Search for the cell housing the specified text and yield its [X, Y] center coordinate. 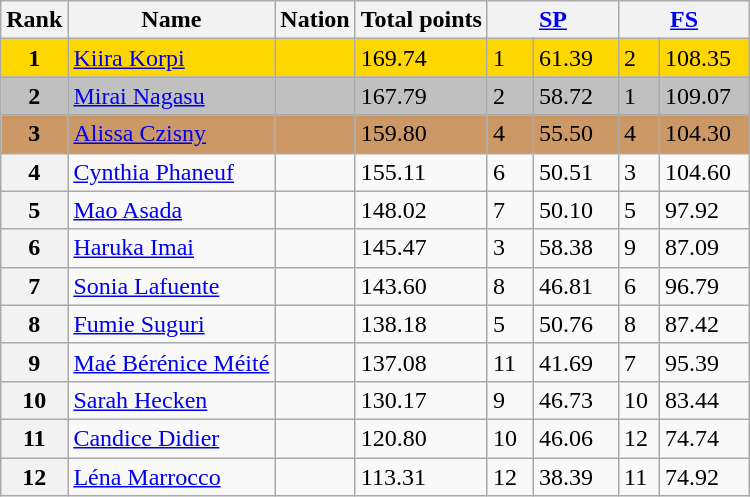
50.76 [576, 324]
Maé Bérénice Méité [172, 362]
Nation [315, 20]
Alissa Czisny [172, 134]
38.39 [576, 477]
74.74 [705, 438]
Mirai Nagasu [172, 96]
41.69 [576, 362]
Kiira Korpi [172, 58]
55.50 [576, 134]
SP [552, 20]
Sarah Hecken [172, 400]
Léna Marrocco [172, 477]
61.39 [576, 58]
FS [684, 20]
46.06 [576, 438]
159.80 [421, 134]
46.73 [576, 400]
83.44 [705, 400]
50.10 [576, 210]
58.72 [576, 96]
104.60 [705, 172]
109.07 [705, 96]
50.51 [576, 172]
113.31 [421, 477]
104.30 [705, 134]
169.74 [421, 58]
Sonia Lafuente [172, 286]
137.08 [421, 362]
Total points [421, 20]
95.39 [705, 362]
74.92 [705, 477]
148.02 [421, 210]
120.80 [421, 438]
108.35 [705, 58]
Mao Asada [172, 210]
Rank [34, 20]
155.11 [421, 172]
58.38 [576, 248]
138.18 [421, 324]
167.79 [421, 96]
96.79 [705, 286]
143.60 [421, 286]
97.92 [705, 210]
Haruka Imai [172, 248]
87.09 [705, 248]
145.47 [421, 248]
Candice Didier [172, 438]
87.42 [705, 324]
Fumie Suguri [172, 324]
46.81 [576, 286]
Name [172, 20]
130.17 [421, 400]
Cynthia Phaneuf [172, 172]
